Search for the cell housing the specified text and yield its [x, y] center coordinate. 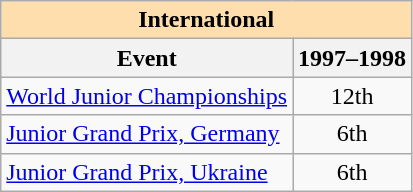
World Junior Championships [147, 96]
International [206, 20]
12th [352, 96]
Event [147, 58]
Junior Grand Prix, Ukraine [147, 172]
Junior Grand Prix, Germany [147, 134]
1997–1998 [352, 58]
